Provide the [X, Y] coordinate of the cell's center where the given text is located.  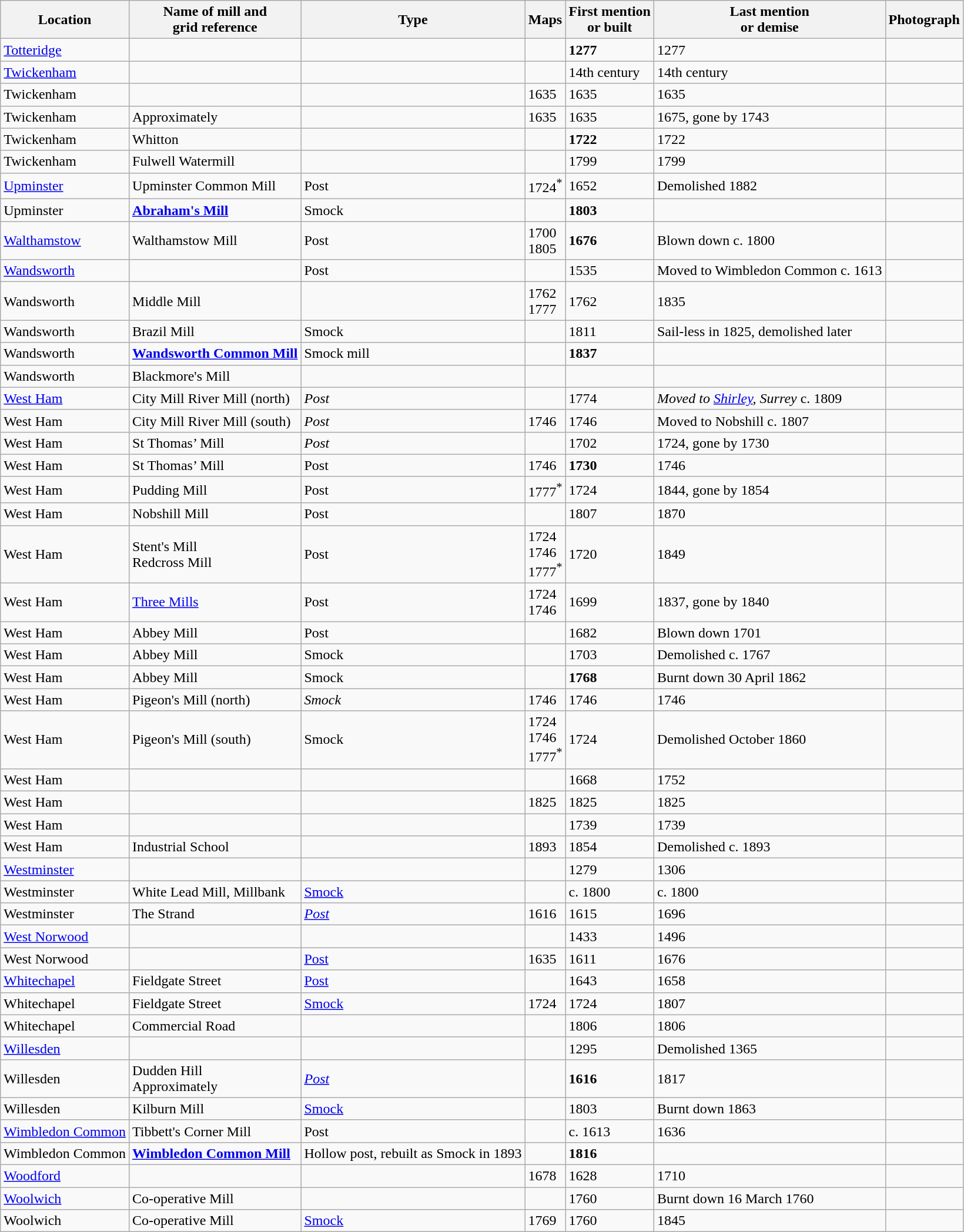
Approximately [215, 117]
Pigeon's Mill (north) [215, 700]
1774 [610, 398]
Kilburn Mill [215, 1109]
Burnt down 30 April 1862 [769, 677]
Dudden HillApproximately [215, 1079]
1658 [769, 981]
Walthamstow [65, 241]
Blackmore's Mill [215, 376]
1811 [610, 331]
Blown down 1701 [769, 633]
Demolished 1365 [769, 1048]
17001805 [545, 241]
1615 [610, 914]
Abraham's Mill [215, 210]
1849 [769, 555]
1678 [545, 1176]
1710 [769, 1176]
Pudding Mill [215, 490]
1306 [769, 870]
The Strand [215, 914]
Stent's MillRedcross Mill [215, 555]
1636 [769, 1131]
1668 [610, 780]
Burnt down 1863 [769, 1109]
Demolished c. 1767 [769, 655]
1699 [610, 603]
1816 [610, 1153]
Commercial Road [215, 1026]
1730 [610, 465]
1837, gone by 1840 [769, 603]
1628 [610, 1176]
Brazil Mill [215, 331]
1682 [610, 633]
Woodford [65, 1176]
First mentionor built [610, 20]
1433 [610, 936]
17621777 [545, 301]
Hollow post, rebuilt as Smock in 1893 [413, 1153]
Upminster Common Mill [215, 186]
Moved to Wimbledon Common c. 1613 [769, 271]
Middle Mill [215, 301]
Demolished c. 1893 [769, 847]
Type [413, 20]
1675, gone by 1743 [769, 117]
City Mill River Mill (north) [215, 398]
17241746 [545, 603]
Photograph [924, 20]
Demolished October 1860 [769, 740]
1724* [545, 186]
1768 [610, 677]
1854 [610, 847]
1703 [610, 655]
Wandsworth Common Mill [215, 354]
1702 [610, 443]
1295 [610, 1048]
Blown down c. 1800 [769, 241]
1535 [610, 271]
1752 [769, 780]
1817 [769, 1079]
1837 [610, 354]
Last mention or demise [769, 20]
Sail-less in 1825, demolished later [769, 331]
Location [65, 20]
1652 [610, 186]
Nobshill Mill [215, 514]
Fulwell Watermill [215, 162]
1496 [769, 936]
Smock mill [413, 354]
Three Mills [215, 603]
1611 [610, 959]
Demolished 1882 [769, 186]
1845 [769, 1221]
White Lead Mill, Millbank [215, 892]
Walthamstow Mill [215, 241]
Pigeon's Mill (south) [215, 740]
c. 1613 [610, 1131]
Burnt down 16 March 1760 [769, 1199]
Moved to Shirley, Surrey c. 1809 [769, 398]
1844, gone by 1854 [769, 490]
Moved to Nobshill c. 1807 [769, 421]
Whitton [215, 139]
1762 [610, 301]
1769 [545, 1221]
1893 [545, 847]
Industrial School [215, 847]
Maps [545, 20]
Name of mill andgrid reference [215, 20]
Tibbett's Corner Mill [215, 1131]
City Mill River Mill (south) [215, 421]
1720 [610, 555]
1279 [610, 870]
1643 [610, 981]
1724, gone by 1730 [769, 443]
Totteridge [65, 50]
Wimbledon Common Mill [215, 1153]
1870 [769, 514]
1777* [545, 490]
1696 [769, 914]
1835 [769, 301]
